Output the (x, y) coordinate of the center of the cell containing the given text.  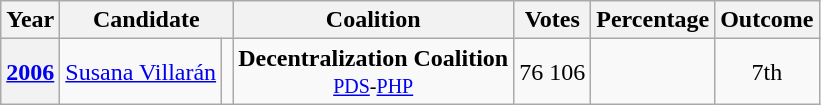
2006 (30, 72)
Outcome (767, 20)
Percentage (653, 20)
Candidate (146, 20)
Year (30, 20)
Decentralization CoalitionPDS-PHP (374, 72)
76 106 (552, 72)
Susana Villarán (141, 72)
Coalition (374, 20)
Votes (552, 20)
7th (767, 72)
